Find where the given text appears and provide that cell's center as (X, Y) coordinate. 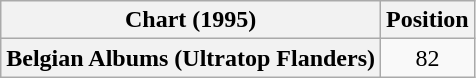
Chart (1995) (191, 20)
Position (428, 20)
82 (428, 58)
Belgian Albums (Ultratop Flanders) (191, 58)
